Scan for the cell matching the given text and deliver its [X, Y] coordinate at center. 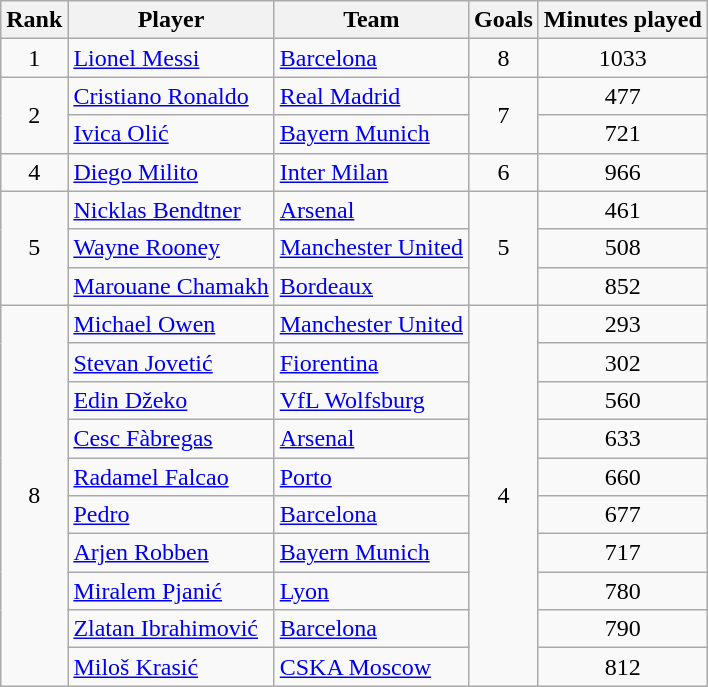
Rank [34, 20]
Wayne Rooney [171, 248]
790 [622, 629]
780 [622, 591]
Arjen Robben [171, 553]
Porto [371, 477]
Team [371, 20]
Miralem Pjanić [171, 591]
Zlatan Ibrahimović [171, 629]
Ivica Olić [171, 134]
Lionel Messi [171, 58]
Cristiano Ronaldo [171, 96]
560 [622, 400]
Fiorentina [371, 362]
Stevan Jovetić [171, 362]
CSKA Moscow [371, 667]
Cesc Fàbregas [171, 438]
VfL Wolfsburg [371, 400]
852 [622, 286]
Radamel Falcao [171, 477]
Nicklas Bendtner [171, 210]
293 [622, 324]
302 [622, 362]
Michael Owen [171, 324]
812 [622, 667]
Pedro [171, 515]
633 [622, 438]
Player [171, 20]
Lyon [371, 591]
717 [622, 553]
966 [622, 172]
477 [622, 96]
Miloš Krasić [171, 667]
Minutes played [622, 20]
Real Madrid [371, 96]
6 [504, 172]
Inter Milan [371, 172]
721 [622, 134]
Bordeaux [371, 286]
508 [622, 248]
Edin Džeko [171, 400]
Goals [504, 20]
461 [622, 210]
7 [504, 115]
Marouane Chamakh [171, 286]
660 [622, 477]
Diego Milito [171, 172]
1 [34, 58]
2 [34, 115]
677 [622, 515]
1033 [622, 58]
